Capture the cell that displays the provided text and extract its (x, y) central coordinate. 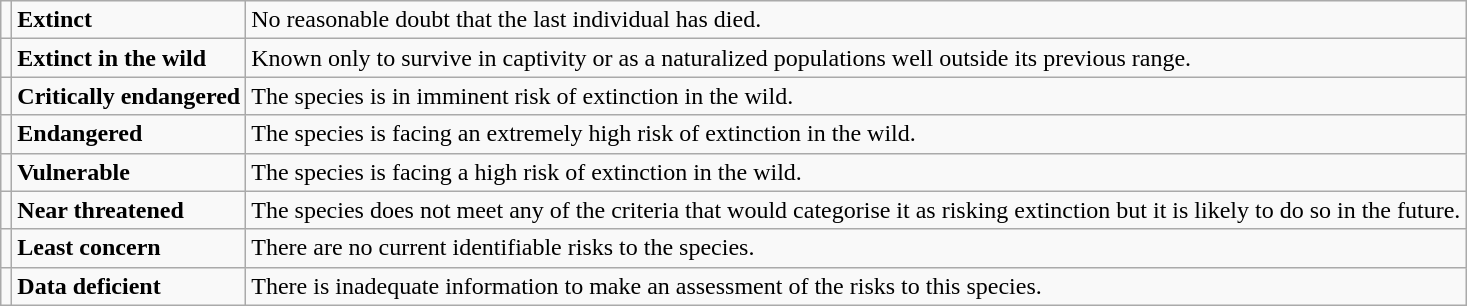
Data deficient (129, 286)
Vulnerable (129, 172)
There is inadequate information to make an assessment of the risks to this species. (856, 286)
Endangered (129, 134)
No reasonable doubt that the last individual has died. (856, 20)
Near threatened (129, 210)
Least concern (129, 248)
The species is facing a high risk of extinction in the wild. (856, 172)
The species is in imminent risk of extinction in the wild. (856, 96)
There are no current identifiable risks to the species. (856, 248)
Known only to survive in captivity or as a naturalized populations well outside its previous range. (856, 58)
Extinct in the wild (129, 58)
Extinct (129, 20)
The species does not meet any of the criteria that would categorise it as risking extinction but it is likely to do so in the future. (856, 210)
The species is facing an extremely high risk of extinction in the wild. (856, 134)
Critically endangered (129, 96)
